Identify which cell holds the provided text, then report its [X, Y] central coordinate. 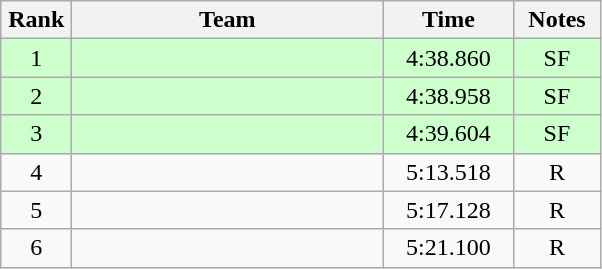
4:38.860 [448, 58]
2 [36, 96]
5 [36, 210]
5:21.100 [448, 248]
1 [36, 58]
3 [36, 134]
Rank [36, 20]
5:13.518 [448, 172]
Notes [557, 20]
4:38.958 [448, 96]
Time [448, 20]
6 [36, 248]
Team [228, 20]
5:17.128 [448, 210]
4:39.604 [448, 134]
4 [36, 172]
